For the text-containing cell, return its midpoint in (X, Y) coordinate format. 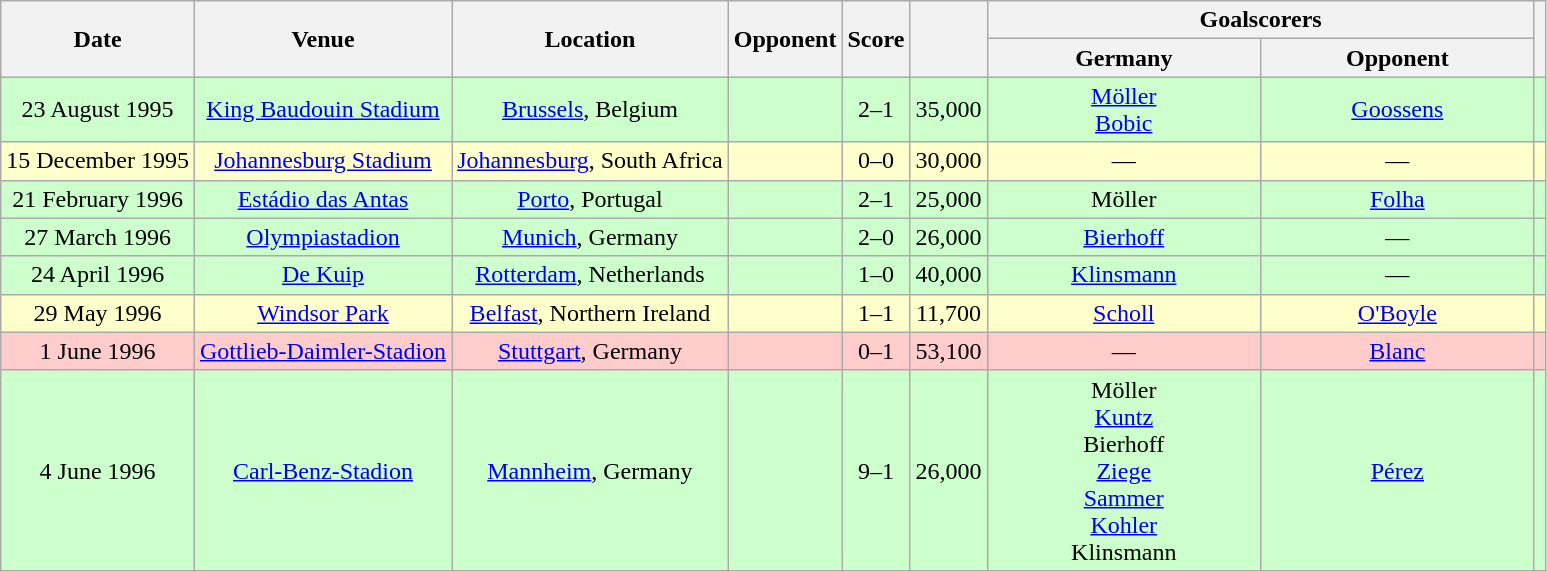
Munich, Germany (590, 237)
25,000 (948, 199)
Scholl (1124, 313)
Möller (1124, 199)
Stuttgart, Germany (590, 351)
4 June 1996 (98, 470)
40,000 (948, 275)
Johannesburg Stadium (322, 161)
Date (98, 39)
0–1 (876, 351)
Carl-Benz-Stadion (322, 470)
O'Boyle (1398, 313)
21 February 1996 (98, 199)
Goossens (1398, 110)
0–0 (876, 161)
De Kuip (322, 275)
Folha (1398, 199)
29 May 1996 (98, 313)
15 December 1995 (98, 161)
Bierhoff (1124, 237)
1–0 (876, 275)
Location (590, 39)
King Baudouin Stadium (322, 110)
Rotterdam, Netherlands (590, 275)
Pérez (1398, 470)
9–1 (876, 470)
27 March 1996 (98, 237)
Windsor Park (322, 313)
53,100 (948, 351)
1 June 1996 (98, 351)
23 August 1995 (98, 110)
Goalscorers (1260, 20)
Blanc (1398, 351)
Mannheim, Germany (590, 470)
Johannesburg, South Africa (590, 161)
Klinsmann (1124, 275)
Germany (1124, 58)
Gottlieb-Daimler-Stadion (322, 351)
Porto, Portugal (590, 199)
Brussels, Belgium (590, 110)
2–0 (876, 237)
24 April 1996 (98, 275)
Venue (322, 39)
Estádio das Antas (322, 199)
Score (876, 39)
35,000 (948, 110)
Möller Bobic (1124, 110)
Möller Kuntz Bierhoff Ziege Sammer Kohler Klinsmann (1124, 470)
11,700 (948, 313)
30,000 (948, 161)
Olympiastadion (322, 237)
Belfast, Northern Ireland (590, 313)
1–1 (876, 313)
